Detect which cell encompasses the target text, then output its (X, Y) center coordinate. 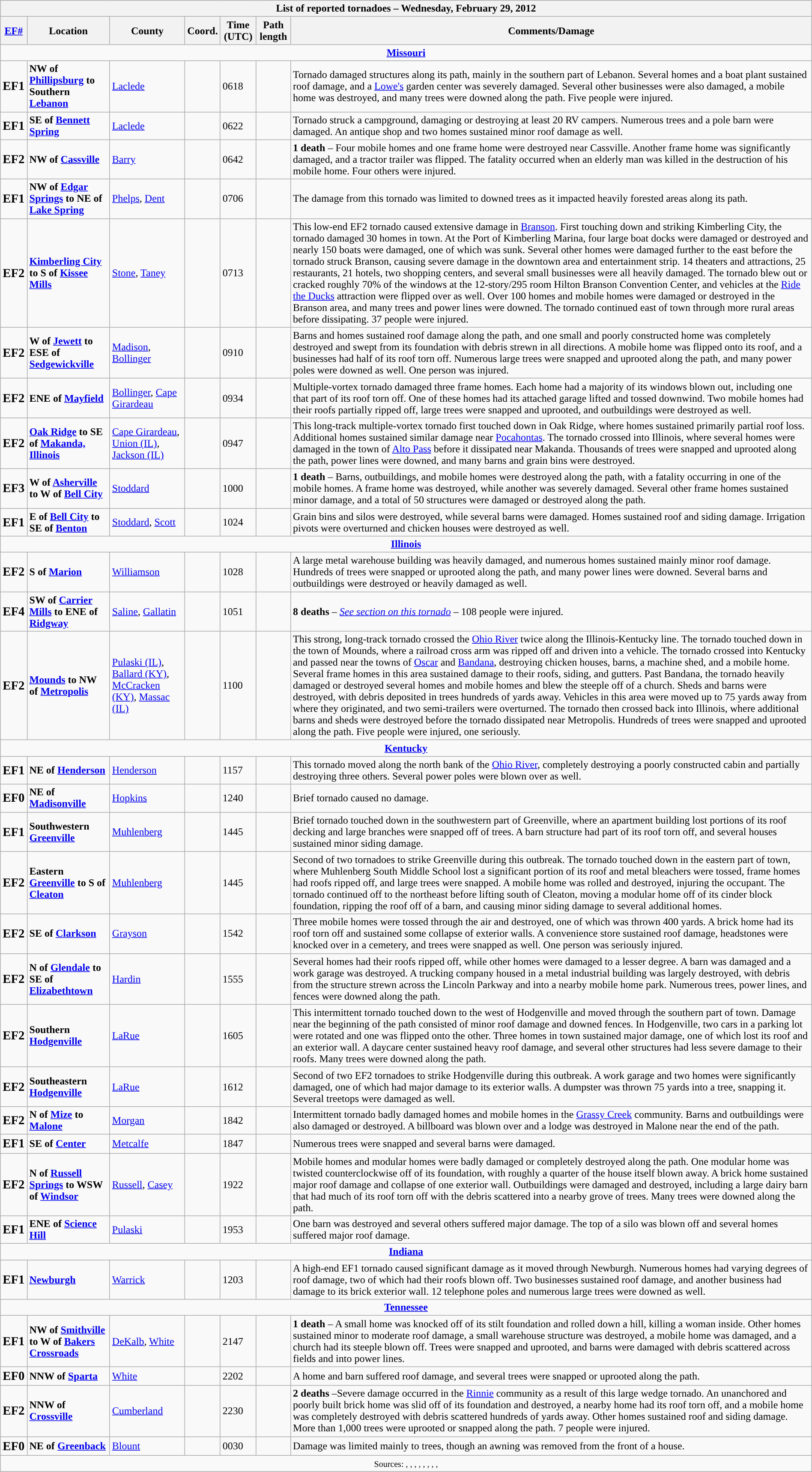
0910 (238, 353)
Warrick (147, 1280)
DeKalb, White (147, 1341)
Indiana (406, 1252)
SW of Carrier Mills to ENE of Ridgway (69, 612)
Saline, Gallatin (147, 612)
1953 (238, 1230)
Missouri (406, 53)
ENE of Science Hill (69, 1230)
1051 (238, 612)
Russell, Casey (147, 1184)
Newburgh (69, 1280)
Southern Hodgenville (69, 1036)
Cape Girardeau, Union (IL), Jackson (IL) (147, 443)
E of Bell City to SE of Benton (69, 522)
Henderson (147, 770)
Illinois (406, 544)
0642 (238, 159)
Sources: , , , , , , , , (406, 1463)
Madison, Bollinger (147, 353)
1612 (238, 1087)
Numerous trees were snapped and several barns were damaged. (552, 1144)
One barn was destroyed and several others suffered major damage. The top of a silo was blown off and several homes suffered major roof damage. (552, 1230)
White (147, 1376)
2230 (238, 1411)
2147 (238, 1341)
N of Glendale to SE of Elizabethtown (69, 979)
NW of Smithville to W of Bakers Crossroads (69, 1341)
1542 (238, 934)
Eastern Greenville to S of Cleaton (69, 883)
County (147, 31)
8 deaths – See section on this tornado – 108 people were injured. (552, 612)
1024 (238, 522)
Oak Ridge to SE of Makanda, Illinois (69, 443)
SE of Bennett Spring (69, 126)
Brief tornado caused no damage. (552, 798)
2202 (238, 1376)
0934 (238, 398)
0947 (238, 443)
Blount (147, 1446)
0713 (238, 273)
Southwestern Greenville (69, 832)
NE of Henderson (69, 770)
1100 (238, 686)
1203 (238, 1280)
0618 (238, 87)
Hardin (147, 979)
Time (UTC) (238, 31)
Damage was limited mainly to trees, though an awning was removed from the front of a house. (552, 1446)
SE of Clarkson (69, 934)
0622 (238, 126)
1555 (238, 979)
NE of Madisonville (69, 798)
1847 (238, 1144)
Cumberland (147, 1411)
EF3 (14, 488)
W of Asherville to W of Bell City (69, 488)
NNW of Sparta (69, 1376)
Metcalfe (147, 1144)
Path length (273, 31)
Southeastern Hodgenville (69, 1087)
Location (69, 31)
Stoddard (147, 488)
Comments/Damage (552, 31)
Pulaski (IL), Ballard (KY), McCracken (KY), Massac (IL) (147, 686)
ENE of Mayfield (69, 398)
0706 (238, 199)
Williamson (147, 572)
Pulaski (147, 1230)
NW of Edgar Springs to NE of Lake Spring (69, 199)
NW of Cassville (69, 159)
1028 (238, 572)
Kimberling City to S of Kissee Mills (69, 273)
List of reported tornadoes – Wednesday, February 29, 2012 (406, 9)
Coord. (203, 31)
1240 (238, 798)
1157 (238, 770)
EF# (14, 31)
A home and barn suffered roof damage, and several trees were snapped or uprooted along the path. (552, 1376)
Phelps, Dent (147, 199)
Bollinger, Cape Girardeau (147, 398)
1000 (238, 488)
N of Russell Springs to WSW of Windsor (69, 1184)
0030 (238, 1446)
NNW of Crossville (69, 1411)
Stone, Taney (147, 273)
1842 (238, 1120)
Grayson (147, 934)
N of Mize to Malone (69, 1120)
1922 (238, 1184)
NE of Greenback (69, 1446)
Mounds to NW of Metropolis (69, 686)
Tennessee (406, 1308)
Morgan (147, 1120)
W of Jewett to ESE of Sedgewickville (69, 353)
S of Marion (69, 572)
1605 (238, 1036)
SE of Center (69, 1144)
NW of Phillipsburg to Southern Lebanon (69, 87)
Stoddard, Scott (147, 522)
Hopkins (147, 798)
Kentucky (406, 748)
Barry (147, 159)
The damage from this tornado was limited to downed trees as it impacted heavily forested areas along its path. (552, 199)
EF4 (14, 612)
